Capture the cell that displays the provided text and extract its [X, Y] central coordinate. 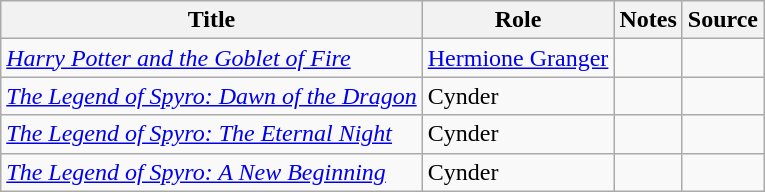
Harry Potter and the Goblet of Fire [212, 58]
Title [212, 20]
The Legend of Spyro: A New Beginning [212, 172]
Role [518, 20]
Notes [648, 20]
The Legend of Spyro: Dawn of the Dragon [212, 96]
Source [722, 20]
The Legend of Spyro: The Eternal Night [212, 134]
Hermione Granger [518, 58]
